For the text-containing cell, return its midpoint in [x, y] coordinate format. 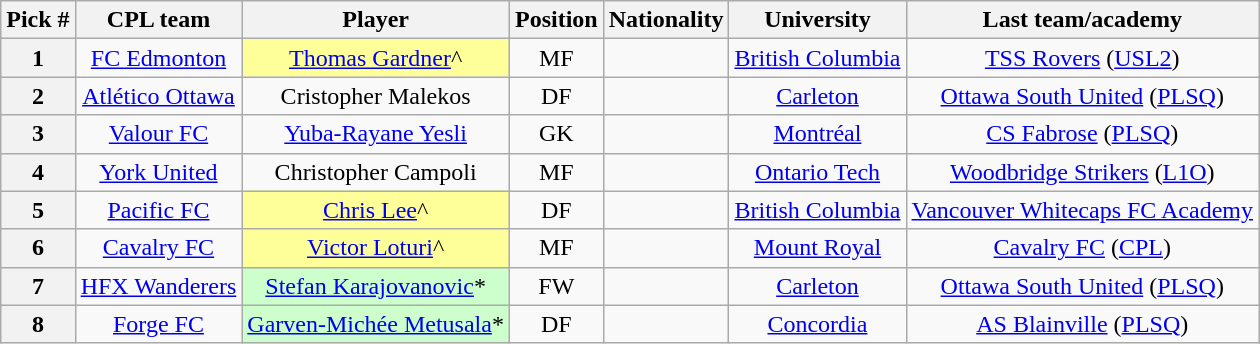
Ontario Tech [818, 172]
University [818, 20]
Montréal [818, 134]
GK [556, 134]
CPL team [158, 20]
AS Blainville (PLSQ) [1082, 324]
Pick # [38, 20]
Garven-Michée Metusala* [376, 324]
5 [38, 210]
Forge FC [158, 324]
Thomas Gardner^ [376, 58]
Last team/academy [1082, 20]
Cavalry FC [158, 248]
Position [556, 20]
8 [38, 324]
Pacific FC [158, 210]
Vancouver Whitecaps FC Academy [1082, 210]
Yuba-Rayane Yesli [376, 134]
Concordia [818, 324]
Mount Royal [818, 248]
Chris Lee^ [376, 210]
Victor Loturi^ [376, 248]
2 [38, 96]
Player [376, 20]
CS Fabrose (PLSQ) [1082, 134]
FC Edmonton [158, 58]
Stefan Karajovanovic* [376, 286]
Woodbridge Strikers (L1O) [1082, 172]
TSS Rovers (USL2) [1082, 58]
Christopher Campoli [376, 172]
7 [38, 286]
York United [158, 172]
HFX Wanderers [158, 286]
1 [38, 58]
Valour FC [158, 134]
6 [38, 248]
3 [38, 134]
4 [38, 172]
FW [556, 286]
Nationality [666, 20]
Cavalry FC (CPL) [1082, 248]
Cristopher Malekos [376, 96]
Atlético Ottawa [158, 96]
